Find where the given text appears and provide that cell's center as (x, y) coordinate. 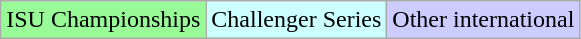
Challenger Series (296, 20)
Other international (484, 20)
ISU Championships (104, 20)
